Pinpoint the cell where the given text exists, returning its [X, Y] midpoint coordinate. 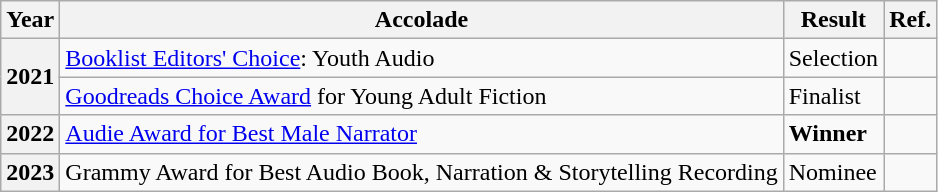
Accolade [422, 20]
2023 [30, 172]
Audie Award for Best Male Narrator [422, 134]
Result [833, 20]
Year [30, 20]
Finalist [833, 96]
Nominee [833, 172]
Booklist Editors' Choice: Youth Audio [422, 58]
Selection [833, 58]
Ref. [910, 20]
2022 [30, 134]
Winner [833, 134]
Goodreads Choice Award for Young Adult Fiction [422, 96]
2021 [30, 77]
Grammy Award for Best Audio Book, Narration & Storytelling Recording [422, 172]
